Determine the (X, Y) coordinate at the center of the cell enclosing the given text.  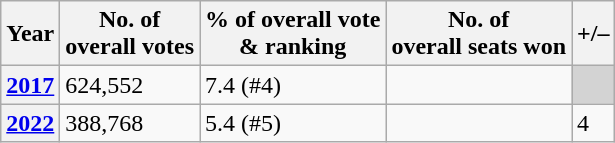
624,552 (130, 85)
2022 (30, 123)
2017 (30, 85)
388,768 (130, 123)
No. ofoverall seats won (479, 34)
No. ofoverall votes (130, 34)
4 (594, 123)
5.4 (#5) (293, 123)
% of overall vote & ranking (293, 34)
+/– (594, 34)
Year (30, 34)
7.4 (#4) (293, 85)
